Scan for the cell matching the given text and deliver its (X, Y) coordinate at center. 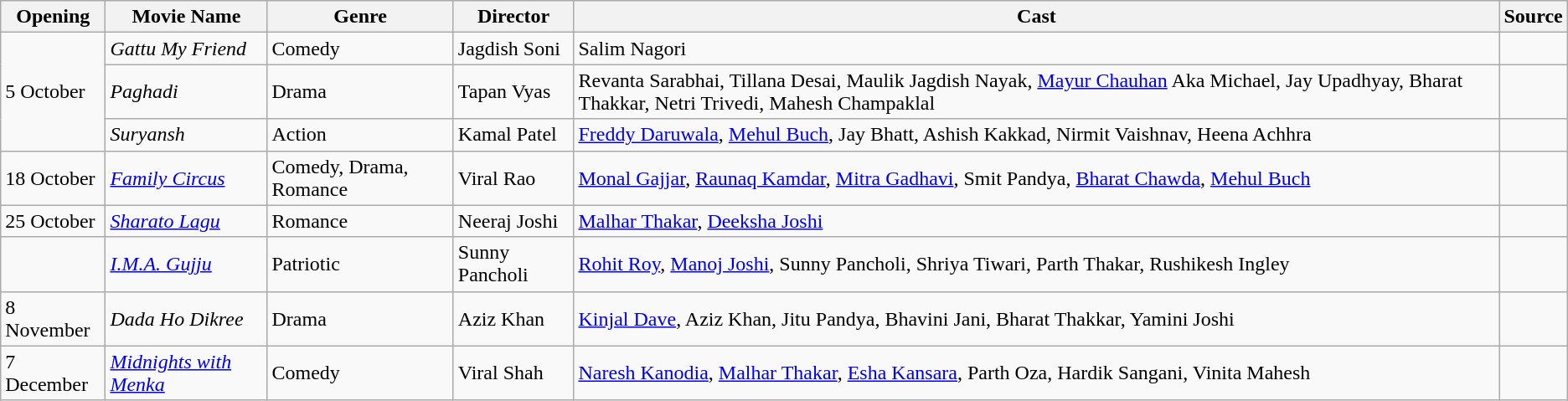
Malhar Thakar, Deeksha Joshi (1037, 221)
Opening (54, 17)
Freddy Daruwala, Mehul Buch, Jay Bhatt, Ashish Kakkad, Nirmit Vaishnav, Heena Achhra (1037, 135)
Comedy, Drama, Romance (360, 177)
Sharato Lagu (186, 221)
8 November (54, 318)
Rohit Roy, Manoj Joshi, Sunny Pancholi, Shriya Tiwari, Parth Thakar, Rushikesh Ingley (1037, 265)
Genre (360, 17)
Source (1533, 17)
Sunny Pancholi (513, 265)
Patriotic (360, 265)
18 October (54, 177)
Paghadi (186, 92)
Monal Gajjar, Raunaq Kamdar, Mitra Gadhavi, Smit Pandya, Bharat Chawda, Mehul Buch (1037, 177)
Dada Ho Dikree (186, 318)
Midnights with Menka (186, 373)
Naresh Kanodia, Malhar Thakar, Esha Kansara, Parth Oza, Hardik Sangani, Vinita Mahesh (1037, 373)
I.M.A. Gujju (186, 265)
Action (360, 135)
Neeraj Joshi (513, 221)
Movie Name (186, 17)
Suryansh (186, 135)
Director (513, 17)
7 December (54, 373)
Jagdish Soni (513, 49)
Cast (1037, 17)
Romance (360, 221)
25 October (54, 221)
Salim Nagori (1037, 49)
Aziz Khan (513, 318)
Gattu My Friend (186, 49)
Revanta Sarabhai, Tillana Desai, Maulik Jagdish Nayak, Mayur Chauhan Aka Michael, Jay Upadhyay, Bharat Thakkar, Netri Trivedi, Mahesh Champaklal (1037, 92)
Family Circus (186, 177)
Viral Shah (513, 373)
Kamal Patel (513, 135)
5 October (54, 92)
Viral Rao (513, 177)
Tapan Vyas (513, 92)
Kinjal Dave, Aziz Khan, Jitu Pandya, Bhavini Jani, Bharat Thakkar, Yamini Joshi (1037, 318)
